Extract the [X, Y] coordinate from the center of the cell holding the provided text.  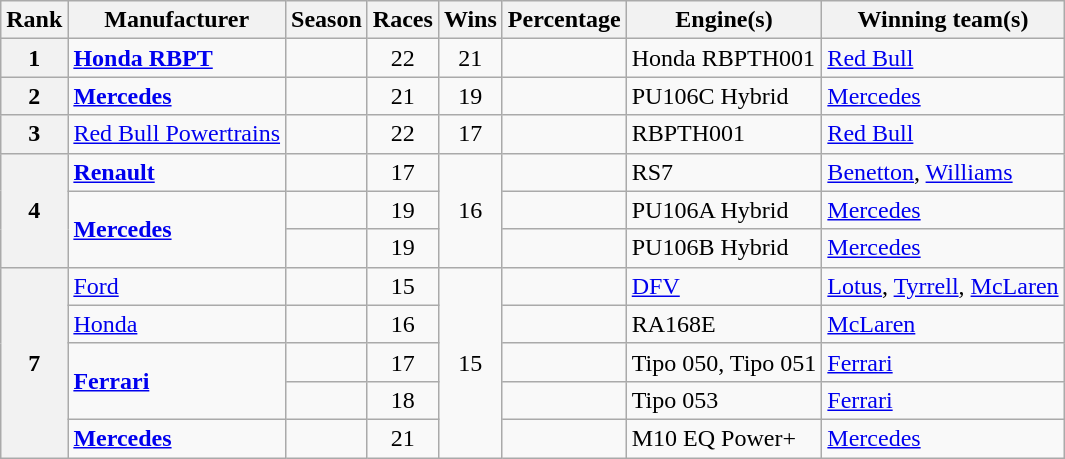
McLaren [943, 324]
Percentage [564, 20]
3 [34, 134]
RBPTH001 [724, 134]
4 [34, 210]
Renault [177, 172]
Winning team(s) [943, 20]
PU106B Hybrid [724, 248]
Honda RBPTH001 [724, 58]
7 [34, 362]
PU106A Hybrid [724, 210]
RA168E [724, 324]
M10 EQ Power+ [724, 438]
Red Bull Powertrains [177, 134]
Engine(s) [724, 20]
2 [34, 96]
Rank [34, 20]
RS7 [724, 172]
Ford [177, 286]
Honda RBPT [177, 58]
Tipo 053 [724, 400]
Tipo 050, Tipo 051 [724, 362]
Manufacturer [177, 20]
Lotus, Tyrrell, McLaren [943, 286]
Benetton, Williams [943, 172]
PU106C Hybrid [724, 96]
18 [402, 400]
Honda [177, 324]
DFV [724, 286]
1 [34, 58]
Races [402, 20]
Season [327, 20]
Wins [470, 20]
